Search for the cell housing the specified text and yield its [X, Y] center coordinate. 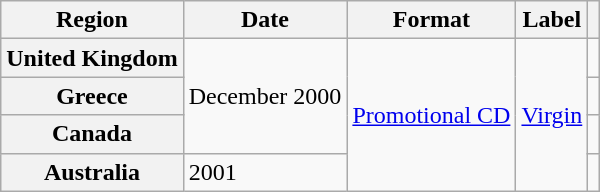
Canada [92, 134]
December 2000 [265, 96]
Format [432, 20]
United Kingdom [92, 58]
Region [92, 20]
Label [552, 20]
Australia [92, 172]
Greece [92, 96]
Promotional CD [432, 115]
2001 [265, 172]
Date [265, 20]
Virgin [552, 115]
